Detect which cell encompasses the target text, then output its (X, Y) center coordinate. 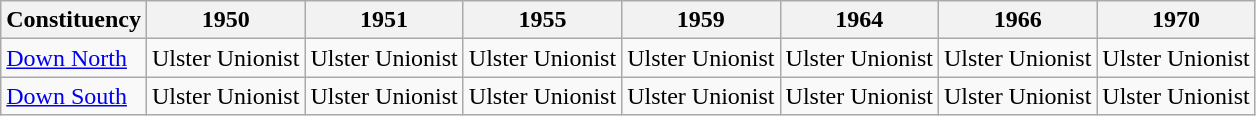
Constituency (74, 20)
1955 (542, 20)
Down South (74, 96)
Down North (74, 58)
1966 (1017, 20)
1951 (384, 20)
1959 (701, 20)
1964 (859, 20)
1950 (225, 20)
1970 (1176, 20)
